Pinpoint the cell where the given text exists, returning its (x, y) midpoint coordinate. 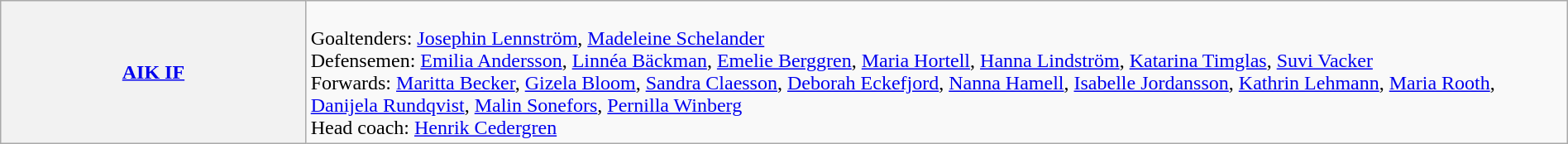
AIK IF (154, 73)
